Output the [x, y] coordinate of the center of the cell containing the given text.  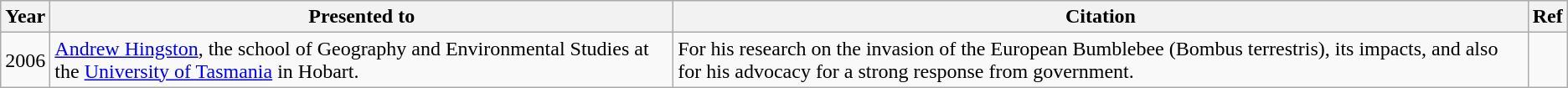
Year [25, 17]
2006 [25, 60]
Citation [1101, 17]
Ref [1548, 17]
Andrew Hingston, the school of Geography and Environmental Studies at the University of Tasmania in Hobart. [362, 60]
Presented to [362, 17]
